Output the [x, y] coordinate of the center of the cell containing the given text.  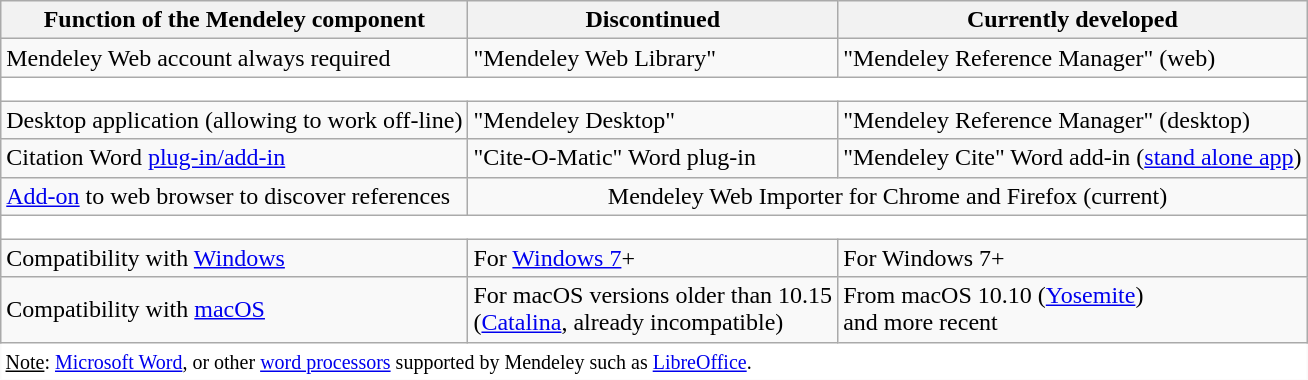
Add-on to web browser to discover references [234, 196]
Note: Microsoft Word, or other word processors supported by Mendeley such as LibreOffice. [654, 360]
Discontinued [653, 20]
"Mendeley Desktop" [653, 120]
Citation Word plug-in/add-in [234, 158]
"Cite-O-Matic" Word plug-in [653, 158]
"Mendeley Cite" Word add-in (stand alone app) [1073, 158]
"Mendeley Web Library" [653, 58]
"Mendeley Reference Manager" (desktop) [1073, 120]
"Mendeley Reference Manager" (web) [1073, 58]
Compatibility with macOS [234, 310]
From macOS 10.10 (Yosemite)and more recent [1073, 310]
Currently developed [1073, 20]
For macOS versions older than 10.15(Catalina, already incompatible) [653, 310]
Function of the Mendeley component [234, 20]
Compatibility with Windows [234, 258]
Mendeley Web account always required [234, 58]
Desktop application (allowing to work off-line) [234, 120]
Mendeley Web Importer for Chrome and Firefox (current) [888, 196]
